Output the [x, y] coordinate of the center of the cell containing the given text.  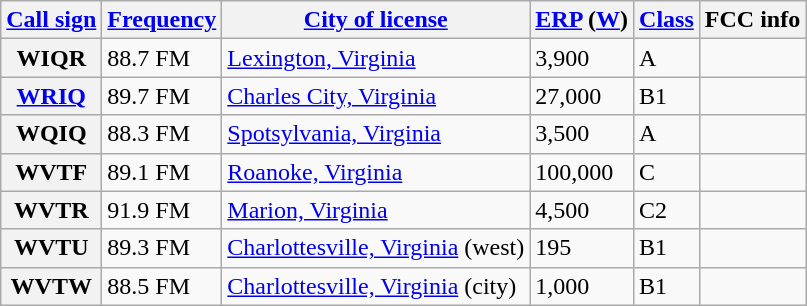
Charles City, Virginia [376, 96]
89.7 FM [162, 96]
City of license [376, 20]
WIQR [52, 58]
ERP (W) [582, 20]
Charlottesville, Virginia (west) [376, 248]
88.7 FM [162, 58]
WVTW [52, 286]
88.3 FM [162, 134]
WVTU [52, 248]
Marion, Virginia [376, 210]
Call sign [52, 20]
89.1 FM [162, 172]
27,000 [582, 96]
3,500 [582, 134]
Class [667, 20]
91.9 FM [162, 210]
Charlottesville, Virginia (city) [376, 286]
FCC info [752, 20]
WQIQ [52, 134]
88.5 FM [162, 286]
89.3 FM [162, 248]
Roanoke, Virginia [376, 172]
WVTF [52, 172]
195 [582, 248]
WVTR [52, 210]
1,000 [582, 286]
4,500 [582, 210]
C [667, 172]
3,900 [582, 58]
Lexington, Virginia [376, 58]
Spotsylvania, Virginia [376, 134]
100,000 [582, 172]
Frequency [162, 20]
WRIQ [52, 96]
C2 [667, 210]
